Capture the cell that displays the provided text and extract its (x, y) central coordinate. 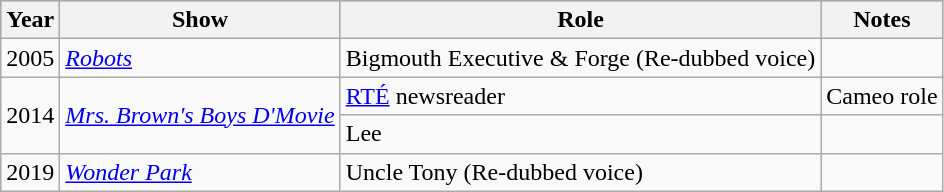
Robots (200, 58)
RTÉ newsreader (580, 96)
Year (30, 20)
2014 (30, 115)
Lee (580, 134)
Uncle Tony (Re-dubbed voice) (580, 172)
Wonder Park (200, 172)
2019 (30, 172)
Mrs. Brown's Boys D'Movie (200, 115)
Cameo role (882, 96)
Notes (882, 20)
2005 (30, 58)
Role (580, 20)
Show (200, 20)
Bigmouth Executive & Forge (Re-dubbed voice) (580, 58)
